Determine the [X, Y] coordinate at the center of the cell enclosing the given text.  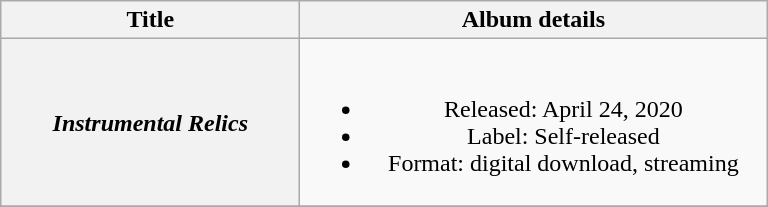
Released: April 24, 2020Label: Self-releasedFormat: digital download, streaming [534, 122]
Instrumental Relics [150, 122]
Title [150, 20]
Album details [534, 20]
